Pinpoint the cell where the given text exists, returning its (X, Y) midpoint coordinate. 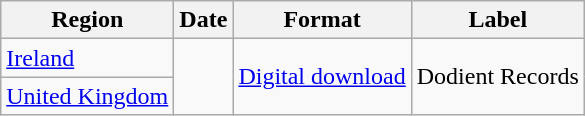
Ireland (88, 58)
Format (322, 20)
Digital download (322, 77)
United Kingdom (88, 96)
Region (88, 20)
Label (498, 20)
Date (204, 20)
Dodient Records (498, 77)
